Return [x, y] of the center of cell containing provided text 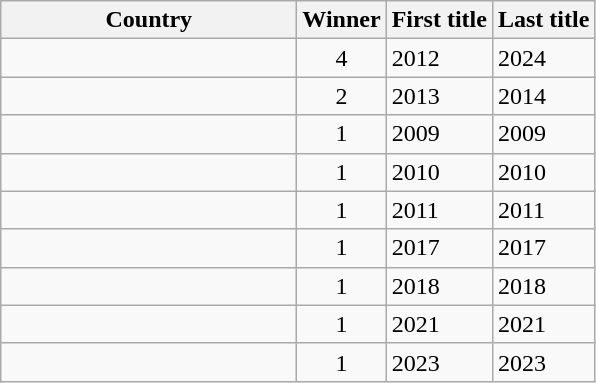
First title [439, 20]
4 [342, 58]
2013 [439, 96]
2024 [543, 58]
Last title [543, 20]
Country [149, 20]
2014 [543, 96]
Winner [342, 20]
2 [342, 96]
2012 [439, 58]
